Output the [X, Y] coordinate of the center of the cell containing the given text.  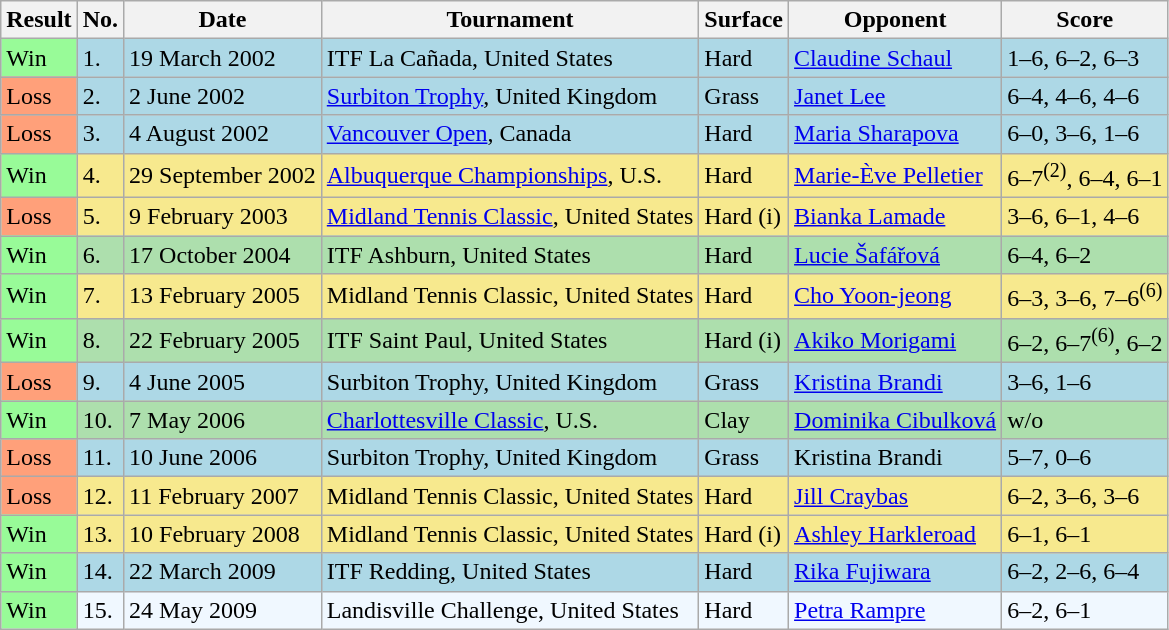
Score [1085, 20]
3–6, 1–6 [1085, 382]
14. [100, 572]
7. [100, 296]
4 June 2005 [223, 382]
Vancouver Open, Canada [510, 134]
11. [100, 458]
Landisville Challenge, United States [510, 610]
6–2, 6–7(6), 6–2 [1085, 340]
2. [100, 96]
Charlottesville Classic, U.S. [510, 420]
4 August 2002 [223, 134]
Jill Craybas [896, 496]
Marie-Ève Pelletier [896, 176]
10 February 2008 [223, 534]
Akiko Morigami [896, 340]
Janet Lee [896, 96]
10 June 2006 [223, 458]
3–6, 6–1, 4–6 [1085, 217]
6–2, 2–6, 6–4 [1085, 572]
Ashley Harkleroad [896, 534]
Surface [744, 20]
2 June 2002 [223, 96]
8. [100, 340]
6–4, 6–2 [1085, 255]
15. [100, 610]
6–4, 4–6, 4–6 [1085, 96]
Date [223, 20]
5. [100, 217]
Tournament [510, 20]
9. [100, 382]
ITF Redding, United States [510, 572]
Result [39, 20]
ITF Saint Paul, United States [510, 340]
ITF La Cañada, United States [510, 58]
ITF Ashburn, United States [510, 255]
9 February 2003 [223, 217]
11 February 2007 [223, 496]
Petra Rampre [896, 610]
12. [100, 496]
6–3, 3–6, 7–6(6) [1085, 296]
19 March 2002 [223, 58]
Bianka Lamade [896, 217]
w/o [1085, 420]
Rika Fujiwara [896, 572]
1. [100, 58]
Clay [744, 420]
29 September 2002 [223, 176]
Lucie Šafářová [896, 255]
6. [100, 255]
Claudine Schaul [896, 58]
22 March 2009 [223, 572]
7 May 2006 [223, 420]
Cho Yoon-jeong [896, 296]
22 February 2005 [223, 340]
6–1, 6–1 [1085, 534]
4. [100, 176]
No. [100, 20]
17 October 2004 [223, 255]
10. [100, 420]
Opponent [896, 20]
Maria Sharapova [896, 134]
13 February 2005 [223, 296]
24 May 2009 [223, 610]
Albuquerque Championships, U.S. [510, 176]
6–7(2), 6–4, 6–1 [1085, 176]
5–7, 0–6 [1085, 458]
1–6, 6–2, 6–3 [1085, 58]
13. [100, 534]
6–0, 3–6, 1–6 [1085, 134]
3. [100, 134]
Dominika Cibulková [896, 420]
6–2, 3–6, 3–6 [1085, 496]
6–2, 6–1 [1085, 610]
